Detect which cell encompasses the target text, then output its [x, y] center coordinate. 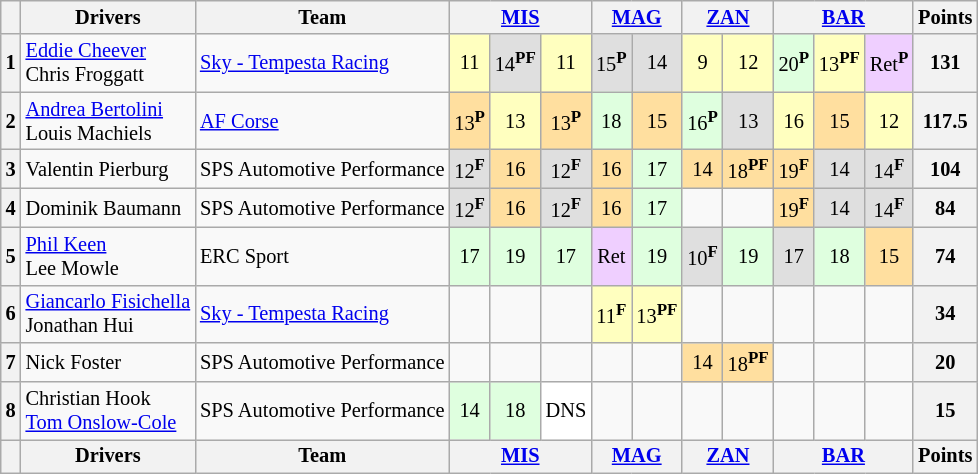
Dominik Baumann [108, 208]
Christian Hook Tom Onslow-Cole [108, 410]
7 [11, 362]
Valentin Pierburg [108, 168]
20P [794, 63]
Ret [611, 256]
10F [702, 256]
5 [11, 256]
15P [611, 63]
14PF [516, 63]
1 [11, 63]
2 [11, 121]
Andrea Bertolini Louis Machiels [108, 121]
11F [611, 314]
4 [11, 208]
Eddie Cheever Chris Froggatt [108, 63]
RetP [889, 63]
34 [945, 314]
6 [11, 314]
3 [11, 168]
Nick Foster [108, 362]
74 [945, 256]
8 [11, 410]
Phil Keen Lee Mowle [108, 256]
ERC Sport [322, 256]
AF Corse [322, 121]
DNS [566, 410]
9 [702, 63]
16P [702, 121]
117.5 [945, 121]
20 [945, 362]
131 [945, 63]
104 [945, 168]
Giancarlo Fisichella Jonathan Hui [108, 314]
84 [945, 208]
